Capture the cell that displays the provided text and extract its (x, y) central coordinate. 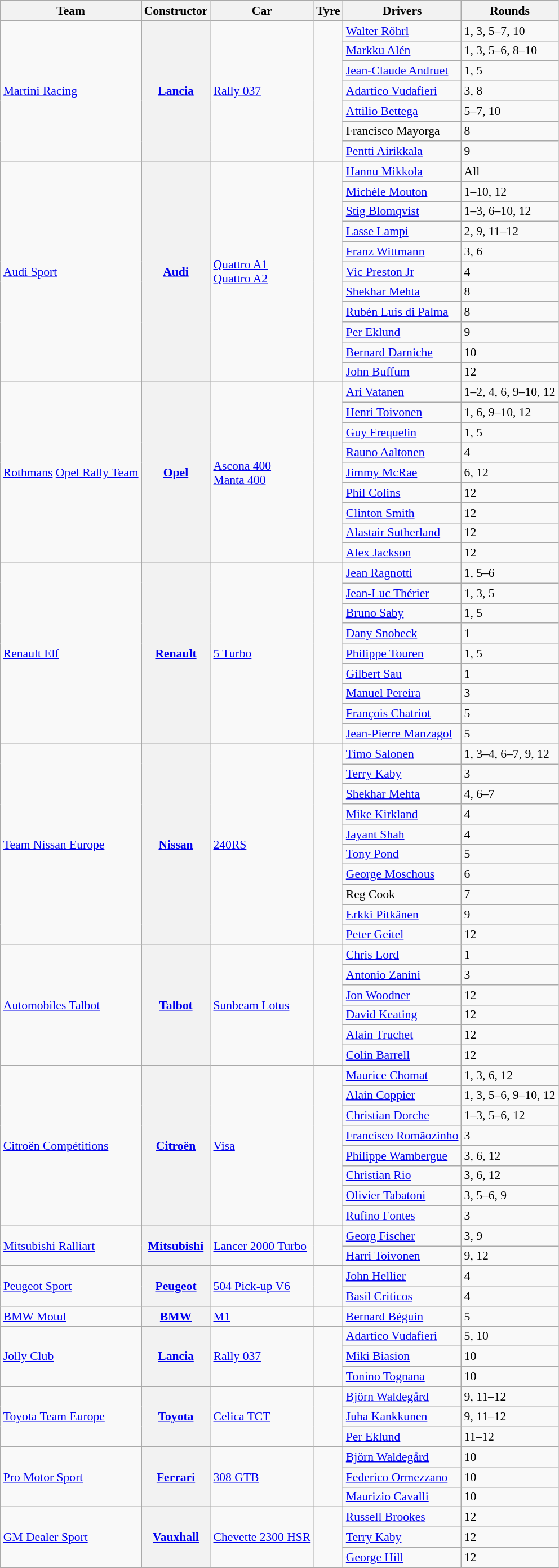
Audi (176, 272)
1, 5–6 (510, 573)
Alain Coppier (402, 1096)
Markku Alén (402, 51)
Toyota (176, 1416)
Russell Brookes (402, 1517)
Vauxhall (176, 1537)
Dany Snobeck (402, 634)
George Moschous (402, 874)
John Hellier (402, 1277)
Citroën Compétitions (71, 1146)
George Hill (402, 1557)
Colin Barrell (402, 1055)
Miki Biasion (402, 1357)
Attilio Bettega (402, 111)
Juha Kankkunen (402, 1417)
Constructor (176, 11)
BMW (176, 1317)
Antonio Zanini (402, 975)
M1 (261, 1317)
Bernard Darniche (402, 352)
Basil Criticos (402, 1296)
308 GTB (261, 1477)
All (510, 171)
Christian Dorche (402, 1116)
Franz Wittmann (402, 252)
240RS (261, 844)
5, 10 (510, 1336)
1, 3–4, 6–7, 9, 12 (510, 754)
7 (510, 895)
Jean-Pierre Manzagol (402, 734)
Tonino Tognana (402, 1377)
Ascona 400Manta 400 (261, 472)
François Chatriot (402, 714)
3, 8 (510, 91)
Hannu Mikkola (402, 171)
Alain Truchet (402, 1035)
Jean-Claude Andruet (402, 71)
1–3, 6–10, 12 (510, 211)
GM Dealer Sport (71, 1537)
Maurizio Cavalli (402, 1497)
3, 5–6, 9 (510, 1196)
Rothmans Opel Rally Team (71, 472)
Vic Preston Jr (402, 272)
Talbot (176, 1005)
Walter Röhrl (402, 31)
Olivier Tabatoni (402, 1196)
Team (71, 11)
1–10, 12 (510, 192)
John Buffum (402, 372)
Ari Vatanen (402, 392)
Tyre (328, 11)
Opel (176, 472)
Philippe Wambergue (402, 1156)
Clinton Smith (402, 513)
Peugeot (176, 1287)
Erkki Pitkänen (402, 915)
David Keating (402, 1015)
Toyota Team Europe (71, 1416)
1, 3, 5–6, 9–10, 12 (510, 1096)
3, 9 (510, 1236)
Rufino Fontes (402, 1216)
Lancer 2000 Turbo (261, 1246)
Jayant Shah (402, 834)
Stig Blomqvist (402, 211)
1–3, 5–6, 12 (510, 1116)
2, 9, 11–12 (510, 232)
Manuel Pereira (402, 694)
504 Pick-up V6 (261, 1287)
Reg Cook (402, 895)
Nissan (176, 844)
Sunbeam Lotus (261, 1005)
Quattro A1Quattro A2 (261, 272)
Team Nissan Europe (71, 844)
Peter Geitel (402, 935)
4, 6–7 (510, 794)
Renault (176, 654)
Visa (261, 1146)
Jimmy McRae (402, 473)
Peugeot Sport (71, 1287)
Henri Toivonen (402, 413)
Gilbert Sau (402, 674)
Guy Frequelin (402, 432)
Pentti Airikkala (402, 152)
3, 6 (510, 252)
Drivers (402, 11)
Mitsubishi (176, 1246)
Jean-Luc Thérier (402, 593)
Lasse Lampi (402, 232)
Chevette 2300 HSR (261, 1537)
Christian Rio (402, 1176)
1, 6, 9–10, 12 (510, 413)
Rounds (510, 11)
Celica TCT (261, 1416)
Car (261, 11)
Timo Salonen (402, 754)
1, 3, 5 (510, 593)
Maurice Chomat (402, 1075)
5 Turbo (261, 654)
Bernard Béguin (402, 1317)
Philippe Touren (402, 653)
11–12 (510, 1437)
Mitsubishi Ralliart (71, 1246)
Mike Kirkland (402, 814)
Citroën (176, 1146)
Jean Ragnotti (402, 573)
Harri Toivonen (402, 1256)
Francisco Mayorga (402, 131)
1, 3, 6, 12 (510, 1075)
Tony Pond (402, 854)
Michèle Mouton (402, 192)
Francisco Romãozinho (402, 1136)
Rauno Aaltonen (402, 453)
5–7, 10 (510, 111)
Rubén Luis di Palma (402, 312)
Renault Elf (71, 654)
1, 3, 5–7, 10 (510, 31)
Chris Lord (402, 955)
BMW Motul (71, 1317)
Federico Ormezzano (402, 1477)
1–2, 4, 6, 9–10, 12 (510, 392)
Georg Fischer (402, 1236)
6, 12 (510, 473)
Martini Racing (71, 91)
Jolly Club (71, 1357)
Pro Motor Sport (71, 1477)
6 (510, 874)
Automobiles Talbot (71, 1005)
Audi Sport (71, 272)
9, 12 (510, 1256)
Ferrari (176, 1477)
Alex Jackson (402, 553)
Bruno Saby (402, 613)
Phil Colins (402, 493)
1, 3, 5–6, 8–10 (510, 51)
Jon Woodner (402, 995)
Alastair Sutherland (402, 533)
